Locate the cell with the specified text and output its [x, y] center coordinate. 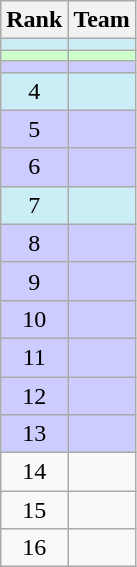
16 [34, 548]
Team [102, 20]
14 [34, 472]
13 [34, 434]
Rank [34, 20]
10 [34, 319]
11 [34, 357]
6 [34, 167]
12 [34, 395]
9 [34, 281]
4 [34, 91]
8 [34, 243]
7 [34, 205]
5 [34, 129]
15 [34, 510]
